Search for the cell housing the specified text and yield its (x, y) center coordinate. 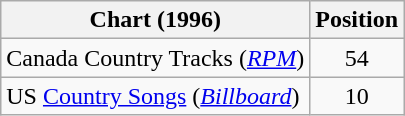
Canada Country Tracks (RPM) (156, 58)
US Country Songs (Billboard) (156, 96)
10 (357, 96)
Chart (1996) (156, 20)
Position (357, 20)
54 (357, 58)
